Provide the [x, y] coordinate of the cell's center where the given text is located.  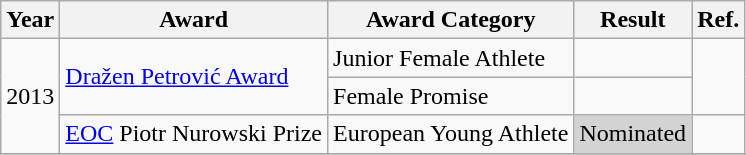
Award [194, 20]
Award Category [451, 20]
Junior Female Athlete [451, 58]
Result [633, 20]
European Young Athlete [451, 134]
EOC Piotr Nurowski Prize [194, 134]
2013 [30, 96]
Year [30, 20]
Nominated [633, 134]
Female Promise [451, 96]
Dražen Petrović Award [194, 77]
Ref. [718, 20]
